Find where the given text appears and provide that cell's center as (X, Y) coordinate. 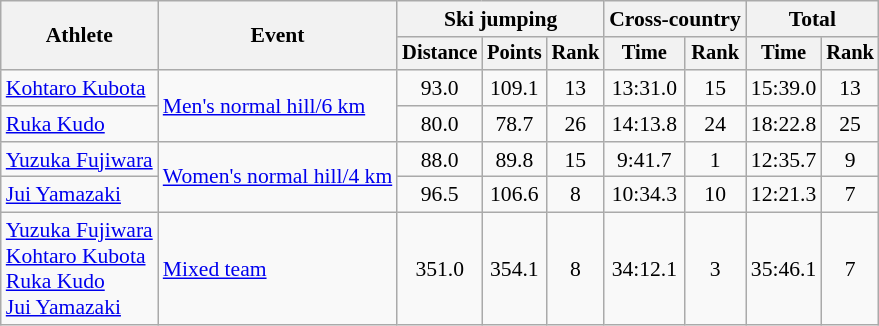
12:21.3 (784, 195)
13:31.0 (644, 88)
9 (850, 160)
10:34.3 (644, 195)
Mixed team (278, 269)
Yuzuka FujiwaraKohtaro KubotaRuka KudoJui Yamazaki (80, 269)
Distance (440, 54)
34:12.1 (644, 269)
354.1 (514, 269)
106.6 (514, 195)
351.0 (440, 269)
1 (714, 160)
35:46.1 (784, 269)
88.0 (440, 160)
Kohtaro Kubota (80, 88)
18:22.8 (784, 124)
80.0 (440, 124)
12:35.7 (784, 160)
Ski jumping (500, 19)
89.8 (514, 160)
3 (714, 269)
Women's normal hill/4 km (278, 178)
25 (850, 124)
Athlete (80, 36)
24 (714, 124)
Jui Yamazaki (80, 195)
Event (278, 36)
109.1 (514, 88)
Cross-country (675, 19)
Points (514, 54)
10 (714, 195)
15:39.0 (784, 88)
26 (576, 124)
Men's normal hill/6 km (278, 106)
96.5 (440, 195)
Ruka Kudo (80, 124)
78.7 (514, 124)
14:13.8 (644, 124)
9:41.7 (644, 160)
93.0 (440, 88)
Yuzuka Fujiwara (80, 160)
Total (812, 19)
